For the text-containing cell, return its midpoint in (X, Y) coordinate format. 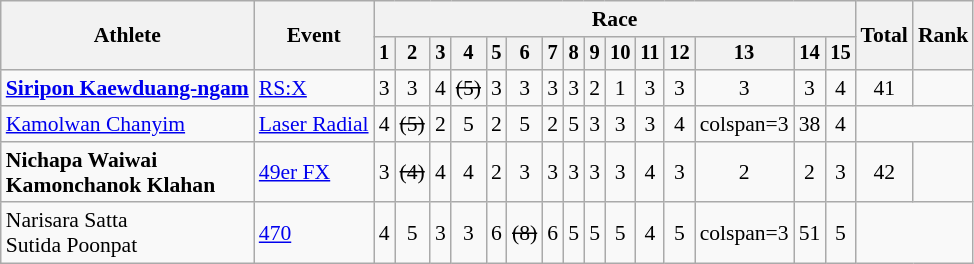
13 (744, 54)
Laser Radial (314, 124)
Narisara SattaSutida Poonpat (128, 234)
12 (679, 54)
470 (314, 234)
38 (810, 124)
(8) (524, 234)
RS:X (314, 88)
Race (615, 19)
14 (810, 54)
42 (884, 172)
Siripon Kaewduang-ngam (128, 88)
Kamolwan Chanyim (128, 124)
Rank (944, 36)
Total (884, 36)
41 (884, 88)
Event (314, 36)
9 (594, 54)
8 (574, 54)
Nichapa WaiwaiKamonchanok Klahan (128, 172)
(4) (412, 172)
11 (650, 54)
15 (840, 54)
10 (620, 54)
Athlete (128, 36)
7 (552, 54)
51 (810, 234)
49er FX (314, 172)
